Output the (X, Y) coordinate of the center of the cell containing the given text.  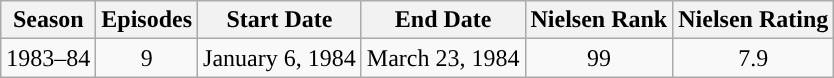
9 (147, 58)
March 23, 1984 (443, 58)
January 6, 1984 (280, 58)
Start Date (280, 20)
Nielsen Rank (599, 20)
End Date (443, 20)
Nielsen Rating (754, 20)
7.9 (754, 58)
Episodes (147, 20)
Season (48, 20)
1983–84 (48, 58)
99 (599, 58)
